Extract the (x, y) coordinate from the center of the cell holding the provided text.  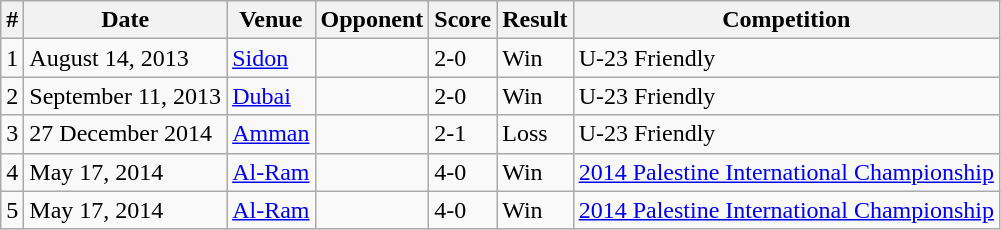
4 (12, 172)
2 (12, 96)
Dubai (271, 96)
Amman (271, 134)
Opponent (372, 20)
Loss (535, 134)
2-1 (463, 134)
# (12, 20)
27 December 2014 (126, 134)
1 (12, 58)
Competition (786, 20)
Date (126, 20)
August 14, 2013 (126, 58)
September 11, 2013 (126, 96)
5 (12, 210)
Venue (271, 20)
Sidon (271, 58)
3 (12, 134)
Result (535, 20)
Score (463, 20)
